Capture the cell that displays the provided text and extract its (x, y) central coordinate. 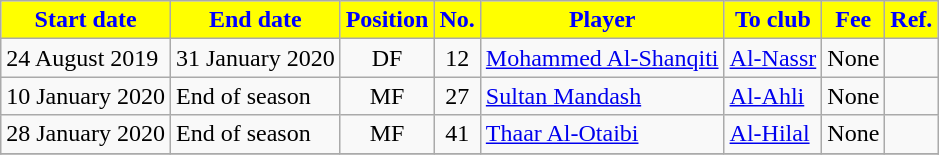
Sultan Mandash (602, 96)
Player (602, 20)
End date (255, 20)
Al-Hilal (773, 134)
Start date (86, 20)
Position (387, 20)
Al-Ahli (773, 96)
41 (457, 134)
12 (457, 58)
To club (773, 20)
Fee (854, 20)
27 (457, 96)
Mohammed Al-Shanqiti (602, 58)
28 January 2020 (86, 134)
DF (387, 58)
10 January 2020 (86, 96)
Thaar Al-Otaibi (602, 134)
Ref. (912, 20)
Al-Nassr (773, 58)
No. (457, 20)
31 January 2020 (255, 58)
24 August 2019 (86, 58)
